Find where the given text appears and provide that cell's center as (x, y) coordinate. 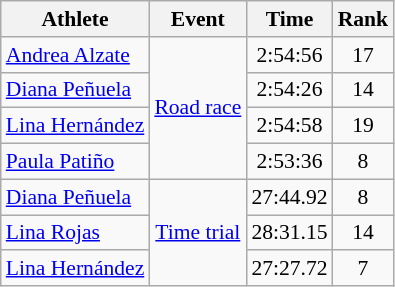
2:54:56 (289, 55)
7 (364, 269)
27:44.92 (289, 197)
Road race (198, 108)
Andrea Alzate (76, 55)
Event (198, 19)
Time trial (198, 232)
2:54:58 (289, 126)
Lina Rojas (76, 233)
Paula Patiño (76, 162)
27:27.72 (289, 269)
28:31.15 (289, 233)
2:54:26 (289, 90)
2:53:36 (289, 162)
Athlete (76, 19)
17 (364, 55)
Time (289, 19)
Rank (364, 19)
19 (364, 126)
